Output the (x, y) coordinate of the center of the cell containing the given text.  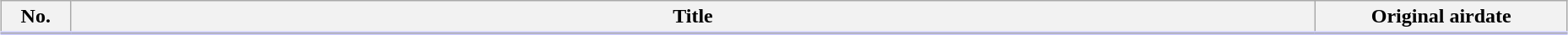
Title (693, 17)
Original airdate (1441, 17)
No. (35, 17)
